Locate the cell with the specified text and output its (X, Y) center coordinate. 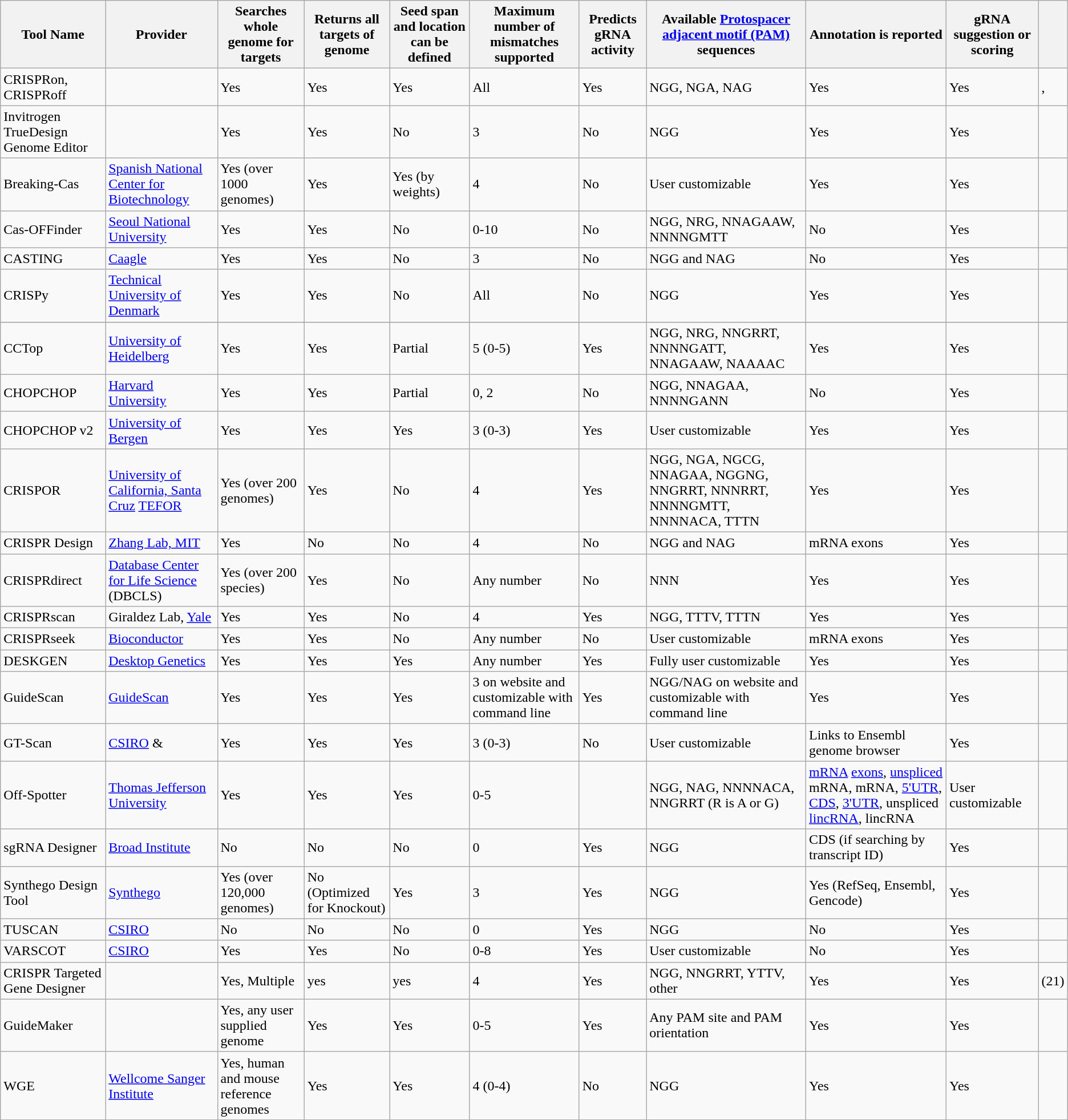
NGG, NNAGAA, NNNNGANN (726, 393)
CCTop (53, 348)
Provider (161, 34)
Caagle (161, 258)
University of California, Santa Cruz TEFOR (161, 490)
CRISPR Targeted Gene Designer (53, 980)
Off-Spotter (53, 795)
NGG, NRG, NNGRRT, NNNNGATT, NNAGAAW, NAAAAC (726, 348)
Thomas Jefferson University (161, 795)
NGG, NAG, NNNNACA, NNGRRT (R is A or G) (726, 795)
Yes (over 120,000 genomes) (261, 892)
gRNA suggestion or scoring (992, 34)
, (1053, 87)
NGG, TTTV, TTTN (726, 617)
DESKGEN (53, 661)
Available Protospacer adjacent motif (PAM) sequences (726, 34)
NGG, NRG, NNAGAAW, NNNNGMTT (726, 229)
Database Center for Life Science (DBCLS) (161, 580)
Technical University of Denmark (161, 296)
mRNA exons, unspliced mRNA, mRNA, 5'UTR, CDS, 3'UTR, unspliced lincRNA, lincRNA (876, 795)
4 (0-4) (524, 1085)
Yes (by weights) (430, 184)
University of Bergen (161, 430)
CRISPRscan (53, 617)
CDS (if searching by transcript ID) (876, 848)
VARSCOT (53, 951)
(21) (1053, 980)
Seed span and location can be defined (430, 34)
Yes (over 1000 genomes) (261, 184)
Zhang Lab, MIT (161, 543)
NGG, NGA, NGCG, NNAGAA, NGGNG, NNGRRT, NNNRRT, NNNNGMTT, NNNNACA, TTTN (726, 490)
Breaking-Cas (53, 184)
WGE (53, 1085)
CRISPOR (53, 490)
Links to Ensembl genome browser (876, 743)
Seoul National University (161, 229)
Spanish National Center for Biotechnology (161, 184)
0, 2 (524, 393)
Bioconductor (161, 639)
Giraldez Lab, Yale (161, 617)
CHOPCHOP v2 (53, 430)
Synthego (161, 892)
No (Optimized for Knockout) (347, 892)
Searches whole genome for targets (261, 34)
sgRNA Designer (53, 848)
Wellcome Sanger Institute (161, 1085)
CRISPy (53, 296)
Invitrogen TrueDesign Genome Editor (53, 132)
Yes (over 200 species) (261, 580)
Harvard University (161, 393)
Fully user customizable (726, 661)
0-10 (524, 229)
NGG, NNGRRT, YTTV, other (726, 980)
Cas-OFFinder (53, 229)
Maximum number of mismatches supported (524, 34)
University of Heidelberg (161, 348)
NNN (726, 580)
CRISPRdirect (53, 580)
GT-Scan (53, 743)
CASTING (53, 258)
Annotation is reported (876, 34)
3 on website and customizable with command line (524, 698)
0-8 (524, 951)
Yes, Multiple (261, 980)
Yes, any user supplied genome (261, 1025)
NGG/NAG on website and customizable with command line (726, 698)
CRISPRseek (53, 639)
Yes (over 200 genomes) (261, 490)
Returns all targets of genome (347, 34)
Tool Name (53, 34)
Predicts gRNA activity (613, 34)
Yes, human and mouse reference genomes (261, 1085)
Broad Institute (161, 848)
5 (0-5) (524, 348)
CSIRO & (161, 743)
CRISPRon, CRISPRoff (53, 87)
TUSCAN (53, 929)
NGG, NGA, NAG (726, 87)
Yes (RefSeq, Ensembl, Gencode) (876, 892)
Synthego Design Tool (53, 892)
GuideMaker (53, 1025)
CRISPR Design (53, 543)
CHOPCHOP (53, 393)
Any PAM site and PAM orientation (726, 1025)
Desktop Genetics (161, 661)
